Scan for the cell matching the given text and deliver its (x, y) coordinate at center. 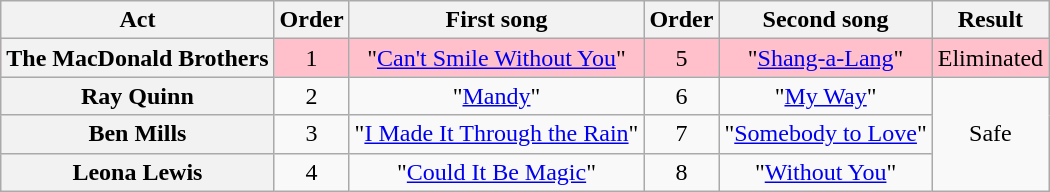
"I Made It Through the Rain" (496, 134)
Eliminated (990, 58)
The MacDonald Brothers (138, 58)
6 (682, 96)
3 (312, 134)
"Can't Smile Without You" (496, 58)
1 (312, 58)
"Shang-a-Lang" (826, 58)
Leona Lewis (138, 172)
5 (682, 58)
Second song (826, 20)
Ben Mills (138, 134)
"Could It Be Magic" (496, 172)
Ray Quinn (138, 96)
4 (312, 172)
Result (990, 20)
"My Way" (826, 96)
First song (496, 20)
"Somebody to Love" (826, 134)
"Mandy" (496, 96)
Safe (990, 134)
Act (138, 20)
2 (312, 96)
"Without You" (826, 172)
8 (682, 172)
7 (682, 134)
